Pinpoint the cell where the given text exists, returning its (x, y) midpoint coordinate. 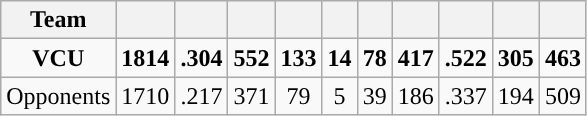
133 (298, 58)
39 (374, 96)
14 (340, 58)
VCU (58, 58)
463 (562, 58)
1814 (146, 58)
78 (374, 58)
1710 (146, 96)
Team (58, 20)
.522 (466, 58)
5 (340, 96)
.217 (202, 96)
79 (298, 96)
.337 (466, 96)
305 (516, 58)
186 (416, 96)
417 (416, 58)
194 (516, 96)
.304 (202, 58)
509 (562, 96)
552 (252, 58)
Opponents (58, 96)
371 (252, 96)
